For the text-containing cell, return its midpoint in [x, y] coordinate format. 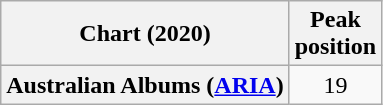
Chart (2020) [145, 34]
Peakposition [335, 34]
19 [335, 85]
Australian Albums (ARIA) [145, 85]
